From the cell containing the given text, extract its center point as [x, y] coordinate. 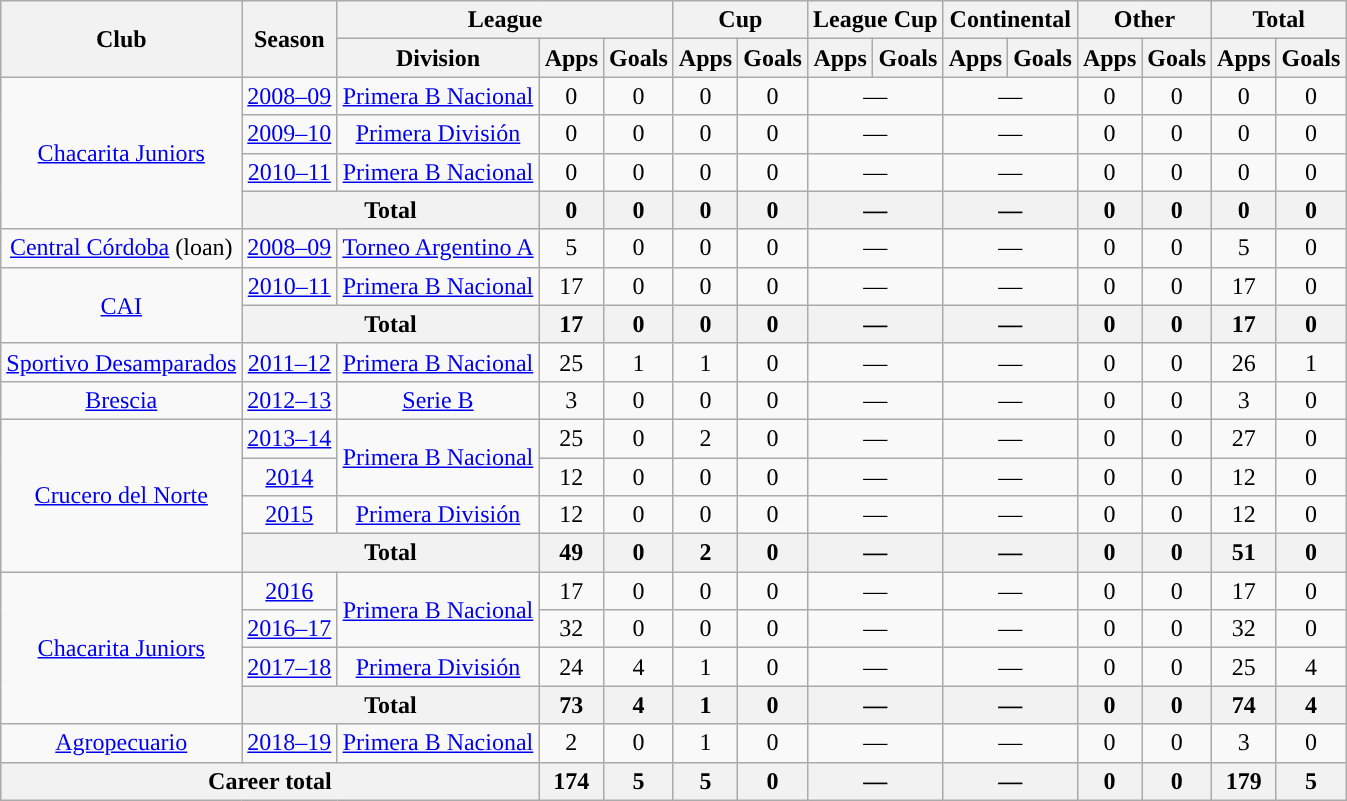
Serie B [438, 400]
Continental [1010, 20]
51 [1244, 553]
2014 [290, 477]
2017–18 [290, 667]
Club [122, 39]
CAI [122, 305]
Season [290, 39]
26 [1244, 362]
League [505, 20]
74 [1244, 705]
179 [1244, 781]
2018–19 [290, 743]
2009–10 [290, 134]
Division [438, 58]
24 [571, 667]
2013–14 [290, 438]
2016–17 [290, 629]
Crucero del Norte [122, 495]
Torneo Argentino A [438, 248]
Central Córdoba (loan) [122, 248]
Brescia [122, 400]
2011–12 [290, 362]
2016 [290, 591]
Sportivo Desamparados [122, 362]
Other [1144, 20]
49 [571, 553]
174 [571, 781]
Career total [270, 781]
27 [1244, 438]
73 [571, 705]
2015 [290, 515]
Agropecuario [122, 743]
League Cup [875, 20]
2012–13 [290, 400]
Cup [740, 20]
